Find where the given text appears and provide that cell's center as [X, Y] coordinate. 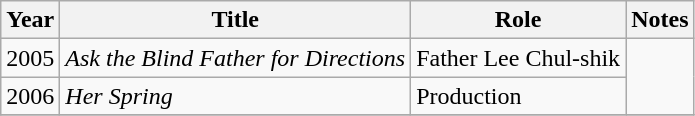
Role [518, 20]
Year [30, 20]
Father Lee Chul-shik [518, 58]
2005 [30, 58]
Her Spring [236, 96]
Production [518, 96]
Title [236, 20]
Ask the Blind Father for Directions [236, 58]
Notes [660, 20]
2006 [30, 96]
